Locate the cell with the specified text and output its (x, y) center coordinate. 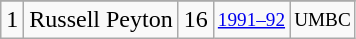
Russell Peyton (101, 20)
1991–92 (251, 20)
16 (196, 20)
UMBC (323, 20)
1 (12, 20)
